Return [x, y] of the center of cell containing provided text 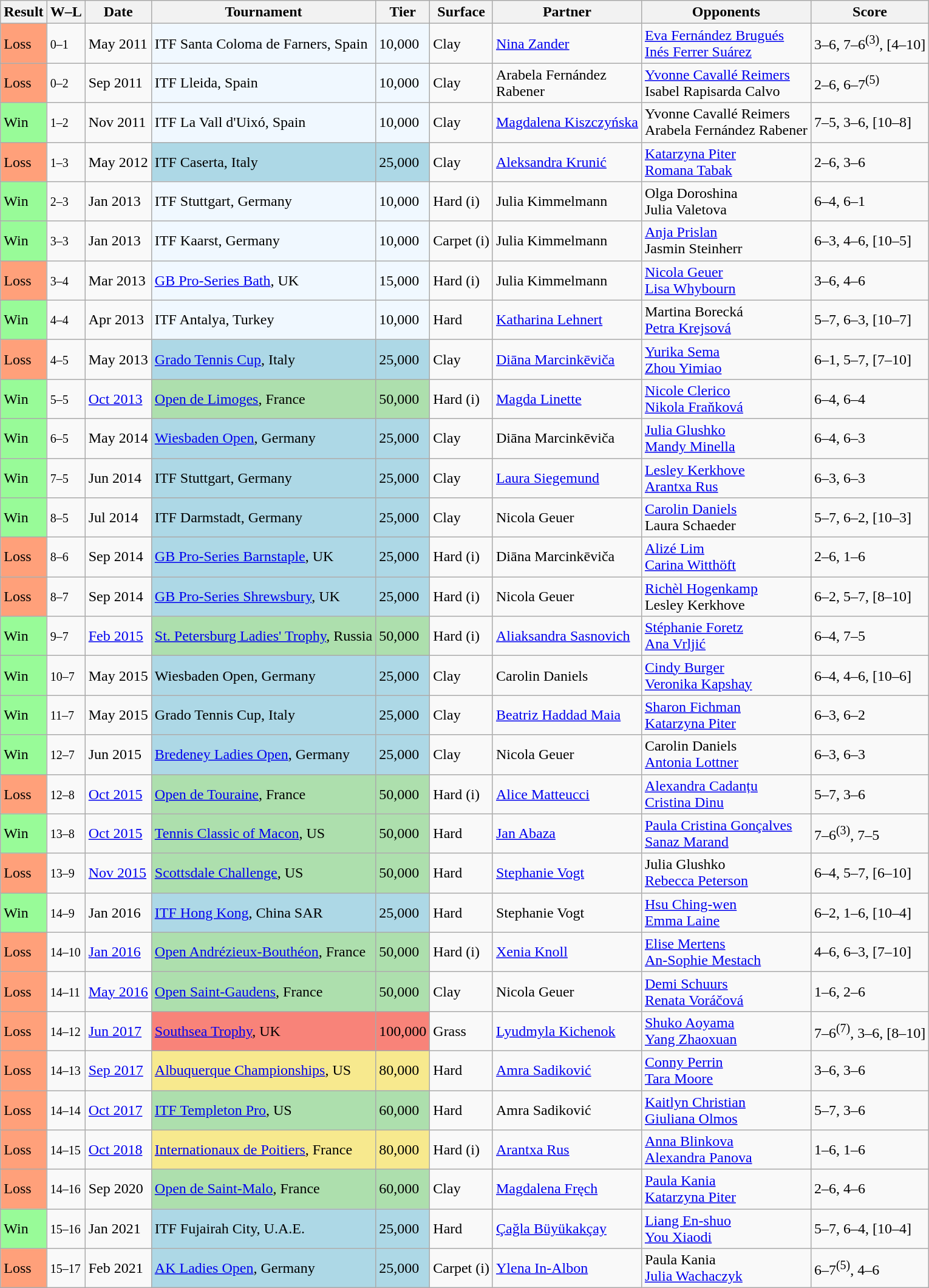
14–16 [66, 1189]
Tier [403, 12]
GB Pro-Series Barnstaple, UK [264, 557]
ITF Lleida, Spain [264, 83]
5–5 [66, 398]
6–4, 7–5 [869, 636]
Katarzyna Piter Romana Tabak [726, 162]
Feb 2015 [118, 636]
Score [869, 12]
7–5, 3–6, [10–8] [869, 123]
15,000 [403, 281]
GB Pro-Series Shrewsbury, UK [264, 596]
Nicole Clerico Nikola Fraňková [726, 398]
6–4, 4–6, [10–6] [869, 675]
1–3 [66, 162]
ITF Santa Coloma de Farners, Spain [264, 44]
5–7, 6–2, [10–3] [869, 517]
100,000 [403, 1031]
Magdalena Fręch [567, 1189]
Open Andrézieux-Bouthéon, France [264, 952]
Eva Fernández Brugués Inés Ferrer Suárez [726, 44]
Yurika Sema Zhou Yimiao [726, 359]
Yvonne Cavallé Reimers Isabel Rapisarda Calvo [726, 83]
1–6, 1–6 [869, 1150]
Internationaux de Poitiers, France [264, 1150]
2–6, 1–6 [869, 557]
Bredeney Ladies Open, Germany [264, 754]
Jun 2017 [118, 1031]
10–7 [66, 675]
14–15 [66, 1150]
Alexandra Cadanțu Cristina Dinu [726, 794]
Nina Zander [567, 44]
May 2011 [118, 44]
May 2016 [118, 991]
12–7 [66, 754]
2–6, 3–6 [869, 162]
Nov 2011 [118, 123]
Magdalena Kiszczyńska [567, 123]
ITF Caserta, Italy [264, 162]
8–7 [66, 596]
Tennis Classic of Macon, US [264, 833]
Magda Linette [567, 398]
Carolin Daniels Antonia Lottner [726, 754]
Jun 2014 [118, 477]
Carolin Daniels [567, 675]
3–6, 7–6(3), [4–10] [869, 44]
2–3 [66, 202]
Open de Limoges, France [264, 398]
6–2, 5–7, [8–10] [869, 596]
14–12 [66, 1031]
AK Ladies Open, Germany [264, 1268]
Çağla Büyükakçay [567, 1229]
ITF Antalya, Turkey [264, 319]
Nov 2015 [118, 873]
Sep 2020 [118, 1189]
Julia Glushko Mandy Minella [726, 438]
Partner [567, 12]
ITF Templeton Pro, US [264, 1110]
Demi Schuurs Renata Voráčová [726, 991]
9–7 [66, 636]
Sep 2011 [118, 83]
Paula Cristina Gonçalves Sanaz Marand [726, 833]
Aleksandra Krunić [567, 162]
5–7, 6–3, [10–7] [869, 319]
Anja Prislan Jasmin Steinherr [726, 240]
Lyudmyla Kichenok [567, 1031]
Alice Matteucci [567, 794]
May 2012 [118, 162]
Arantxa Rus [567, 1150]
5–7, 6–4, [10–4] [869, 1229]
Mar 2013 [118, 281]
Jan Abaza [567, 833]
Albuquerque Championships, US [264, 1070]
Open Saint-Gaudens, France [264, 991]
Tournament [264, 12]
Beatriz Haddad Maia [567, 715]
Date [118, 12]
Apr 2013 [118, 319]
6–4, 5–7, [6–10] [869, 873]
St. Petersburg Ladies' Trophy, Russia [264, 636]
8–6 [66, 557]
2–6, 4–6 [869, 1189]
W–L [66, 12]
Martina Borecká Petra Krejsová [726, 319]
Feb 2021 [118, 1268]
2–6, 6–7(5) [869, 83]
14–9 [66, 912]
Lesley Kerkhove Arantxa Rus [726, 477]
15–16 [66, 1229]
Grass [461, 1031]
6–5 [66, 438]
Jul 2014 [118, 517]
Result [24, 12]
Stéphanie Foretz Ana Vrljić [726, 636]
Arabela Fernández Rabener [567, 83]
3–6, 3–6 [869, 1070]
Ylena In-Albon [567, 1268]
Open de Saint-Malo, France [264, 1189]
Oct 2013 [118, 398]
11–7 [66, 715]
Nicola Geuer Lisa Whybourn [726, 281]
6–7(5), 4–6 [869, 1268]
ITF La Vall d'Uixó, Spain [264, 123]
Open de Touraine, France [264, 794]
6–4, 6–3 [869, 438]
Olga Doroshina Julia Valetova [726, 202]
Cindy Burger Veronika Kapshay [726, 675]
13–8 [66, 833]
Sep 2017 [118, 1070]
7–6(7), 3–6, [8–10] [869, 1031]
6–4, 6–1 [869, 202]
8–5 [66, 517]
14–11 [66, 991]
Anna Blinkova Alexandra Panova [726, 1150]
Laura Siegemund [567, 477]
4–4 [66, 319]
Jun 2015 [118, 754]
Jan 2021 [118, 1229]
7–5 [66, 477]
Julia Glushko Rebecca Peterson [726, 873]
3–4 [66, 281]
May 2013 [118, 359]
6–3, 6–2 [869, 715]
3–3 [66, 240]
15–17 [66, 1268]
Liang En-shuo You Xiaodi [726, 1229]
3–6, 4–6 [869, 281]
Hsu Ching-wen Emma Laine [726, 912]
Shuko Aoyama Yang Zhaoxuan [726, 1031]
Paula Kania Katarzyna Piter [726, 1189]
Alizé Lim Carina Witthöft [726, 557]
14–10 [66, 952]
Oct 2018 [118, 1150]
Oct 2017 [118, 1110]
6–4, 6–4 [869, 398]
Conny Perrin Tara Moore [726, 1070]
Surface [461, 12]
Xenia Knoll [567, 952]
1–6, 2–6 [869, 991]
7–6(3), 7–5 [869, 833]
ITF Hong Kong, China SAR [264, 912]
Southsea Trophy, UK [264, 1031]
ITF Kaarst, Germany [264, 240]
ITF Fujairah City, U.A.E. [264, 1229]
13–9 [66, 873]
14–14 [66, 1110]
Richèl Hogenkamp Lesley Kerkhove [726, 596]
Yvonne Cavallé Reimers Arabela Fernández Rabener [726, 123]
Katharina Lehnert [567, 319]
14–13 [66, 1070]
4–6, 6–3, [7–10] [869, 952]
Opponents [726, 12]
May 2014 [118, 438]
1–2 [66, 123]
Paula Kania Julia Wachaczyk [726, 1268]
4–5 [66, 359]
0–2 [66, 83]
0–1 [66, 44]
GB Pro-Series Bath, UK [264, 281]
6–1, 5–7, [7–10] [869, 359]
6–3, 4–6, [10–5] [869, 240]
6–2, 1–6, [10–4] [869, 912]
Scottsdale Challenge, US [264, 873]
Kaitlyn Christian Giuliana Olmos [726, 1110]
ITF Darmstadt, Germany [264, 517]
Aliaksandra Sasnovich [567, 636]
Elise Mertens An-Sophie Mestach [726, 952]
Sharon Fichman Katarzyna Piter [726, 715]
Carolin Daniels Laura Schaeder [726, 517]
12–8 [66, 794]
